Pinpoint the cell where the given text exists, returning its (x, y) midpoint coordinate. 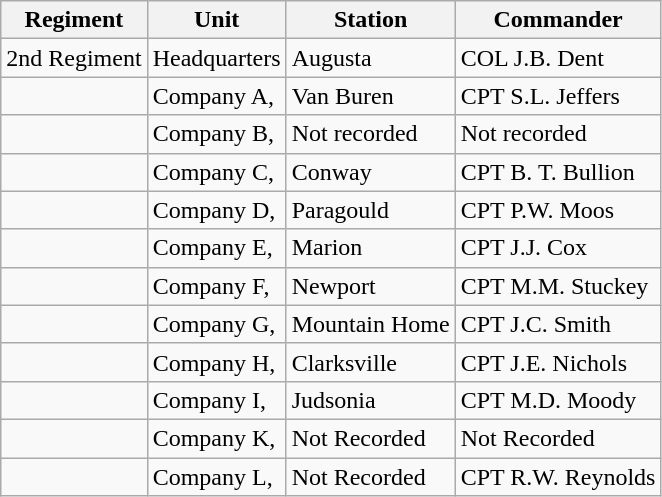
CPT M.D. Moody (558, 400)
Station (370, 20)
Mountain Home (370, 324)
Headquarters (216, 58)
Commander (558, 20)
CPT S.L. Jeffers (558, 96)
Company D, (216, 210)
Newport (370, 286)
Clarksville (370, 362)
Marion (370, 248)
CPT B. T. Bullion (558, 172)
2nd Regiment (74, 58)
CPT J.E. Nichols (558, 362)
COL J.B. Dent (558, 58)
Conway (370, 172)
Judsonia (370, 400)
Company K, (216, 438)
Company B, (216, 134)
CPT J.C. Smith (558, 324)
Company G, (216, 324)
Company F, (216, 286)
Regiment (74, 20)
Augusta (370, 58)
CPT P.W. Moos (558, 210)
CPT M.M. Stuckey (558, 286)
Company I, (216, 400)
Paragould (370, 210)
CPT J.J. Cox (558, 248)
Company L, (216, 477)
Company A, (216, 96)
Van Buren (370, 96)
Company C, (216, 172)
Company E, (216, 248)
Unit (216, 20)
Company H, (216, 362)
CPT R.W. Reynolds (558, 477)
